Capture the cell that displays the provided text and extract its [x, y] central coordinate. 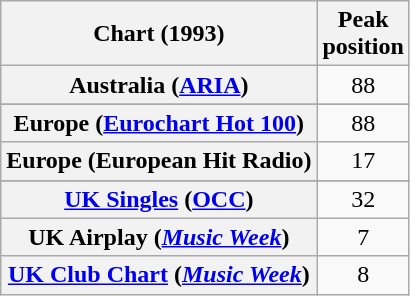
UK Airplay (Music Week) [159, 237]
UK Club Chart (Music Week) [159, 275]
UK Singles (OCC) [159, 199]
17 [363, 161]
7 [363, 237]
Europe (European Hit Radio) [159, 161]
Australia (ARIA) [159, 85]
32 [363, 199]
Chart (1993) [159, 34]
Peakposition [363, 34]
8 [363, 275]
Europe (Eurochart Hot 100) [159, 123]
